Capture the cell that displays the provided text and extract its (X, Y) central coordinate. 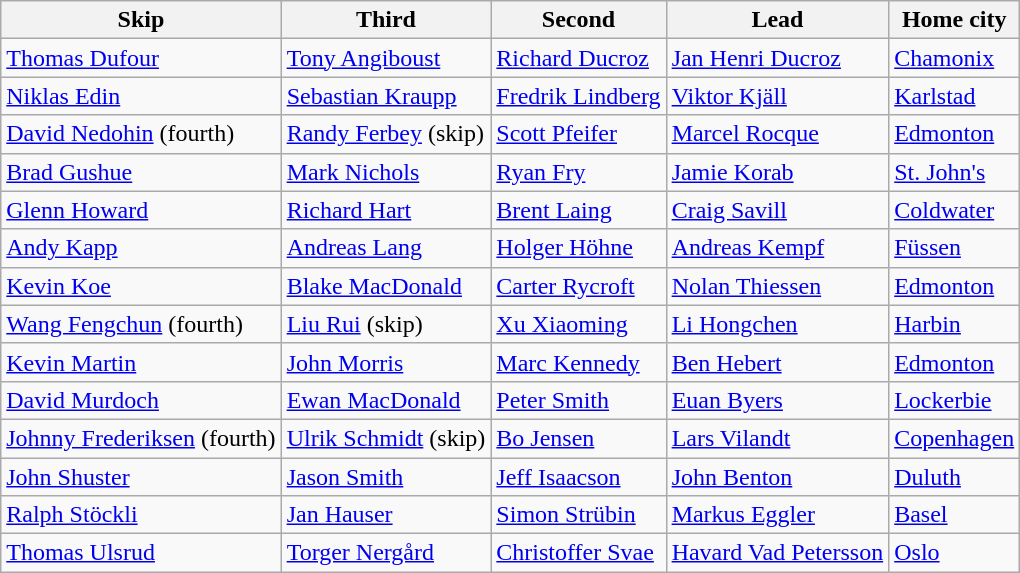
Niklas Edin (141, 96)
Jason Smith (386, 477)
Third (386, 20)
Johnny Frederiksen (fourth) (141, 438)
Second (578, 20)
Coldwater (954, 210)
Simon Strübin (578, 515)
John Benton (778, 477)
Skip (141, 20)
Bo Jensen (578, 438)
Home city (954, 20)
Euan Byers (778, 400)
Kevin Koe (141, 286)
Marcel Rocque (778, 134)
Ralph Stöckli (141, 515)
Brad Gushue (141, 172)
Holger Höhne (578, 248)
Markus Eggler (778, 515)
Chamonix (954, 58)
Füssen (954, 248)
Lars Vilandt (778, 438)
Andreas Lang (386, 248)
Mark Nichols (386, 172)
Sebastian Kraupp (386, 96)
Liu Rui (skip) (386, 324)
Christoffer Svae (578, 553)
Thomas Dufour (141, 58)
Ben Hebert (778, 362)
Lead (778, 20)
Jan Hauser (386, 515)
Randy Ferbey (skip) (386, 134)
Kevin Martin (141, 362)
Ryan Fry (578, 172)
Richard Ducroz (578, 58)
Jeff Isaacson (578, 477)
Blake MacDonald (386, 286)
Lockerbie (954, 400)
Havard Vad Petersson (778, 553)
Basel (954, 515)
Oslo (954, 553)
Thomas Ulsrud (141, 553)
David Murdoch (141, 400)
Xu Xiaoming (578, 324)
Torger Nergård (386, 553)
John Morris (386, 362)
Richard Hart (386, 210)
Scott Pfeifer (578, 134)
Jan Henri Ducroz (778, 58)
Ulrik Schmidt (skip) (386, 438)
Karlstad (954, 96)
Peter Smith (578, 400)
St. John's (954, 172)
Marc Kennedy (578, 362)
John Shuster (141, 477)
Tony Angiboust (386, 58)
Fredrik Lindberg (578, 96)
Duluth (954, 477)
Brent Laing (578, 210)
Jamie Korab (778, 172)
Craig Savill (778, 210)
Li Hongchen (778, 324)
Andy Kapp (141, 248)
Viktor Kjäll (778, 96)
David Nedohin (fourth) (141, 134)
Harbin (954, 324)
Copenhagen (954, 438)
Wang Fengchun (fourth) (141, 324)
Andreas Kempf (778, 248)
Glenn Howard (141, 210)
Carter Rycroft (578, 286)
Ewan MacDonald (386, 400)
Nolan Thiessen (778, 286)
